Return the [X, Y] coordinate for the center point of the cell that contains the specified text.  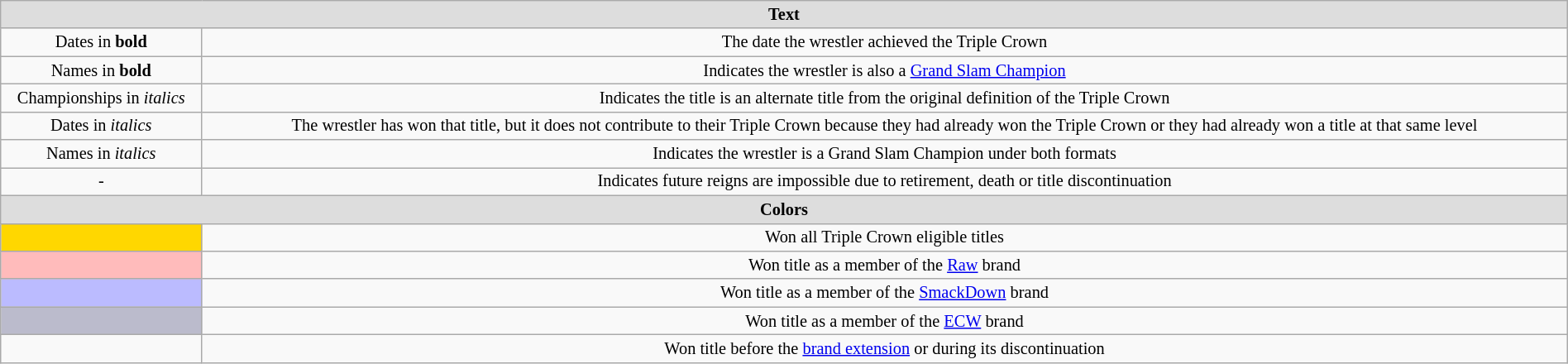
Won title as a member of the SmackDown brand [885, 293]
The date the wrestler achieved the Triple Crown [885, 42]
Won all Triple Crown eligible titles [885, 237]
Names in italics [101, 154]
Won title as a member of the Raw brand [885, 265]
Dates in bold [101, 42]
- [101, 181]
Won title as a member of the ECW brand [885, 321]
Names in bold [101, 70]
Won title before the brand extension or during its discontinuation [885, 348]
Championships in italics [101, 98]
Indicates future reigns are impossible due to retirement, death or title discontinuation [885, 181]
Colors [784, 209]
Indicates the title is an alternate title from the original definition of the Triple Crown [885, 98]
Indicates the wrestler is a Grand Slam Champion under both formats [885, 154]
Dates in italics [101, 126]
Text [784, 14]
Indicates the wrestler is also a Grand Slam Champion [885, 70]
